Identify which cell holds the provided text, then report its [x, y] central coordinate. 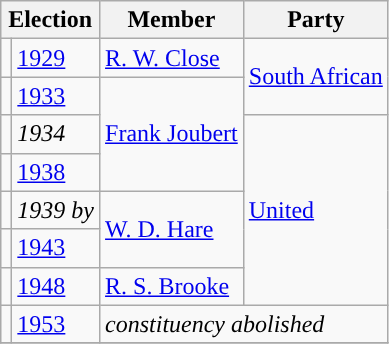
South African [316, 77]
R. S. Brooke [172, 286]
constituency abolished [244, 324]
Member [172, 20]
R. W. Close [172, 58]
Election [50, 20]
1939 by [56, 210]
1943 [56, 248]
Party [316, 20]
1953 [56, 324]
1929 [56, 58]
Frank Joubert [172, 134]
1934 [56, 134]
1948 [56, 286]
1938 [56, 172]
W. D. Hare [172, 229]
1933 [56, 96]
United [316, 210]
